Determine the [X, Y] coordinate at the center of the cell enclosing the given text.  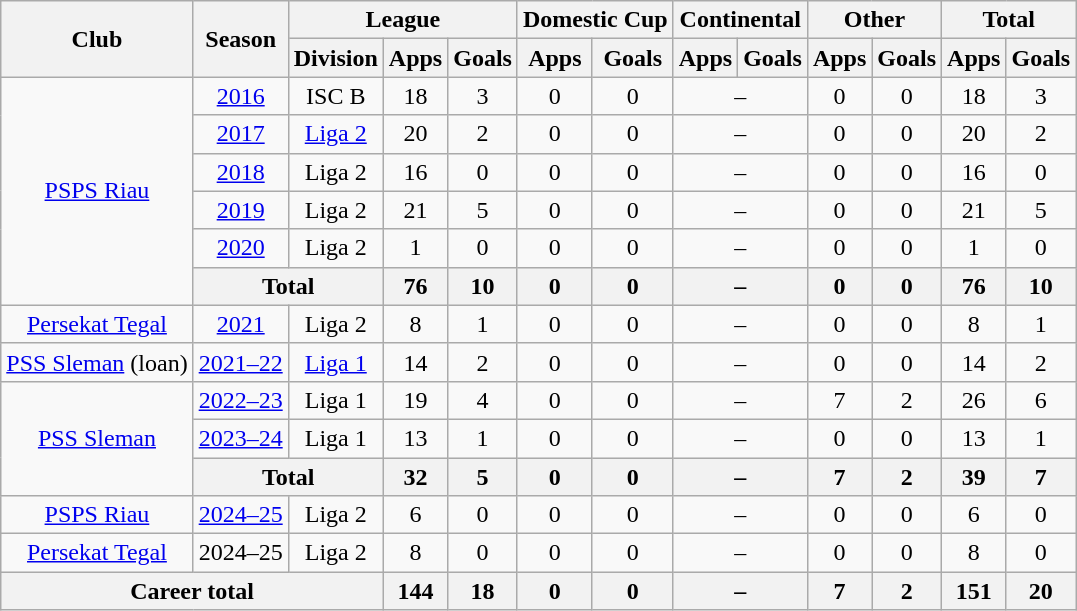
2021 [240, 324]
39 [974, 477]
2017 [240, 134]
2021–22 [240, 362]
2022–23 [240, 400]
Other [874, 20]
Domestic Cup [595, 20]
PSS Sleman (loan) [97, 362]
Division [336, 58]
Career total [192, 591]
2016 [240, 96]
Continental [740, 20]
151 [974, 591]
144 [415, 591]
2023–24 [240, 438]
PSS Sleman [97, 438]
2018 [240, 172]
2019 [240, 210]
19 [415, 400]
ISC B [336, 96]
4 [483, 400]
2020 [240, 248]
Season [240, 39]
32 [415, 477]
26 [974, 400]
League [402, 20]
Club [97, 39]
